Detect which cell encompasses the target text, then output its (X, Y) center coordinate. 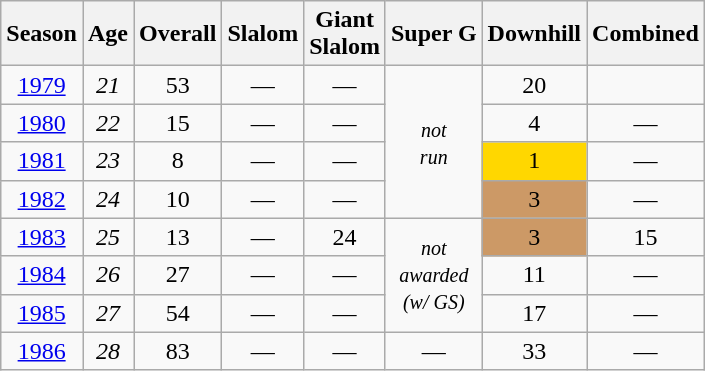
Season (42, 34)
1982 (42, 199)
1984 (42, 275)
1983 (42, 237)
notrun (434, 142)
1986 (42, 351)
23 (108, 161)
Age (108, 34)
1 (534, 161)
10 (178, 199)
Combined (646, 34)
33 (534, 351)
notawarded(w/ GS) (434, 275)
1981 (42, 161)
22 (108, 123)
Overall (178, 34)
Super G (434, 34)
20 (534, 85)
26 (108, 275)
8 (178, 161)
53 (178, 85)
54 (178, 313)
13 (178, 237)
4 (534, 123)
GiantSlalom (345, 34)
28 (108, 351)
1979 (42, 85)
Slalom (263, 34)
Downhill (534, 34)
25 (108, 237)
11 (534, 275)
1980 (42, 123)
21 (108, 85)
83 (178, 351)
1985 (42, 313)
17 (534, 313)
